Search for the cell housing the specified text and yield its [x, y] center coordinate. 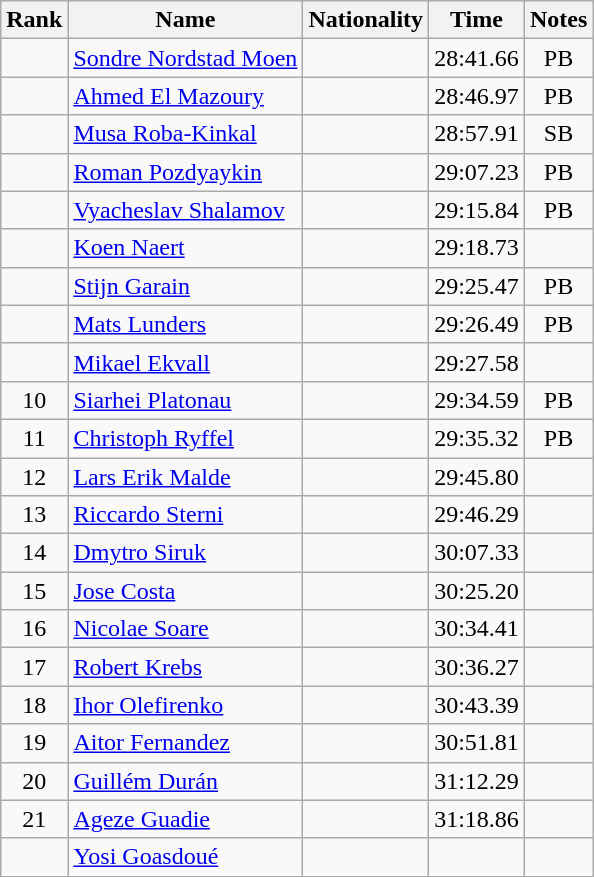
Robert Krebs [186, 667]
13 [34, 515]
29:46.29 [477, 515]
31:12.29 [477, 781]
Jose Costa [186, 591]
Nationality [366, 20]
29:27.58 [477, 362]
28:46.97 [477, 96]
Dmytro Siruk [186, 553]
Christoph Ryffel [186, 438]
30:36.27 [477, 667]
Roman Pozdyaykin [186, 172]
30:07.33 [477, 553]
Koen Naert [186, 248]
29:15.84 [477, 210]
Aitor Fernandez [186, 743]
31:18.86 [477, 819]
Lars Erik Malde [186, 477]
SB [558, 134]
30:51.81 [477, 743]
30:43.39 [477, 705]
16 [34, 629]
19 [34, 743]
Mats Lunders [186, 324]
Nicolae Soare [186, 629]
11 [34, 438]
17 [34, 667]
20 [34, 781]
Time [477, 20]
29:45.80 [477, 477]
Notes [558, 20]
18 [34, 705]
Sondre Nordstad Moen [186, 58]
Yosi Goasdoué [186, 857]
29:18.73 [477, 248]
Rank [34, 20]
29:07.23 [477, 172]
10 [34, 400]
Ihor Olefirenko [186, 705]
30:25.20 [477, 591]
12 [34, 477]
14 [34, 553]
30:34.41 [477, 629]
29:34.59 [477, 400]
Riccardo Sterni [186, 515]
Name [186, 20]
29:35.32 [477, 438]
28:41.66 [477, 58]
Guillém Durán [186, 781]
Ahmed El Mazoury [186, 96]
Vyacheslav Shalamov [186, 210]
15 [34, 591]
29:26.49 [477, 324]
Siarhei Platonau [186, 400]
Musa Roba-Kinkal [186, 134]
Stijn Garain [186, 286]
29:25.47 [477, 286]
Mikael Ekvall [186, 362]
21 [34, 819]
Ageze Guadie [186, 819]
28:57.91 [477, 134]
